Search for the cell housing the specified text and yield its [X, Y] center coordinate. 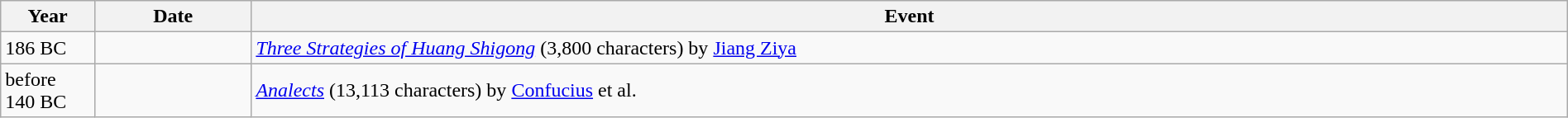
before 140 BC [48, 91]
Year [48, 17]
Date [172, 17]
186 BC [48, 48]
Three Strategies of Huang Shigong (3,800 characters) by Jiang Ziya [910, 48]
Event [910, 17]
Analects (13,113 characters) by Confucius et al. [910, 91]
